Return the (x, y) coordinate for the center point of the cell that contains the specified text.  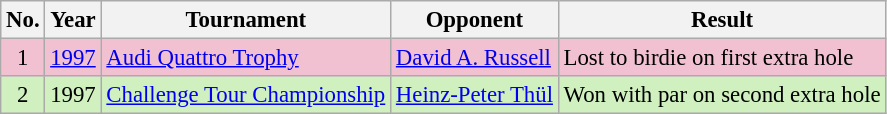
Audi Quattro Trophy (246, 58)
Tournament (246, 20)
David A. Russell (475, 58)
Lost to birdie on first extra hole (722, 58)
Result (722, 20)
Challenge Tour Championship (246, 95)
1 (23, 58)
Year (73, 20)
Won with par on second extra hole (722, 95)
Opponent (475, 20)
Heinz-Peter Thül (475, 95)
No. (23, 20)
2 (23, 95)
